Provide the (x, y) coordinate of the cell's center where the given text is located.  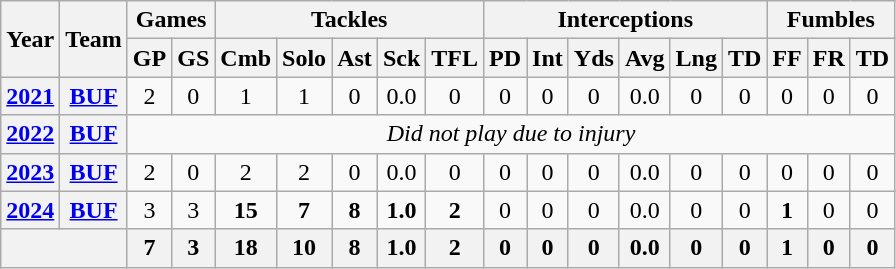
10 (304, 248)
2021 (30, 96)
GP (149, 58)
Games (170, 20)
Lng (696, 58)
Cmb (246, 58)
FF (787, 58)
Ast (355, 58)
PD (506, 58)
Fumbles (831, 20)
GS (194, 58)
15 (246, 210)
Avg (644, 58)
FR (828, 58)
Tackles (350, 20)
2024 (30, 210)
TFL (455, 58)
18 (246, 248)
Yds (594, 58)
Interceptions (626, 20)
Solo (304, 58)
Team (94, 39)
Sck (401, 58)
2023 (30, 172)
2022 (30, 134)
Did not play due to injury (510, 134)
Int (548, 58)
Year (30, 39)
